For the text-containing cell, return its midpoint in (x, y) coordinate format. 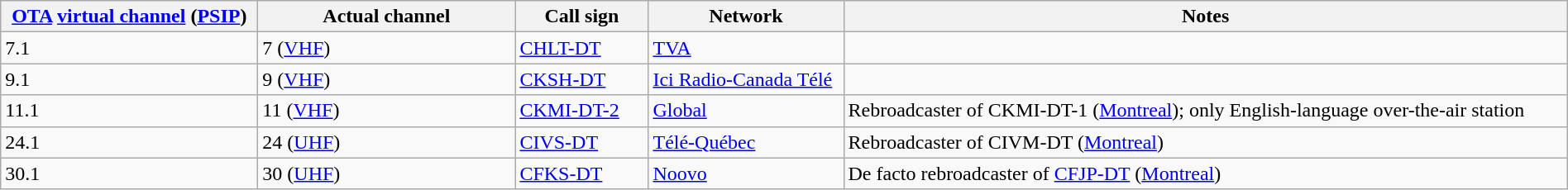
30.1 (129, 173)
Call sign (582, 17)
7.1 (129, 48)
CFKS-DT (582, 173)
24 (UHF) (387, 142)
CIVS-DT (582, 142)
24.1 (129, 142)
9 (VHF) (387, 79)
Ici Radio-Canada Télé (746, 79)
CKSH-DT (582, 79)
TVA (746, 48)
OTA virtual channel (PSIP) (129, 17)
De facto rebroadcaster of CFJP-DT (Montreal) (1206, 173)
30 (UHF) (387, 173)
Network (746, 17)
Rebroadcaster of CKMI-DT-1 (Montreal); only English-language over-the-air station (1206, 111)
9.1 (129, 79)
Noovo (746, 173)
Actual channel (387, 17)
Global (746, 111)
7 (VHF) (387, 48)
Télé-Québec (746, 142)
Rebroadcaster of CIVM-DT (Montreal) (1206, 142)
CKMI-DT-2 (582, 111)
CHLT-DT (582, 48)
Notes (1206, 17)
11.1 (129, 111)
11 (VHF) (387, 111)
